Determine the (x, y) coordinate at the center of the cell enclosing the given text.  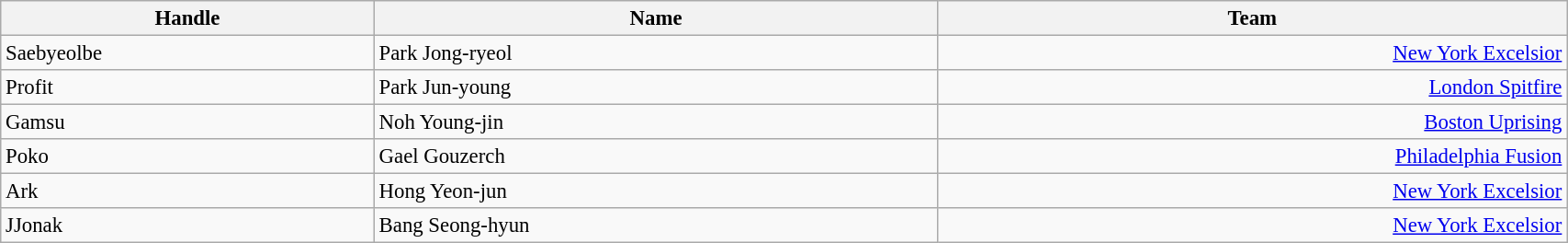
Noh Young-jin (656, 122)
Boston Uprising (1253, 122)
Gamsu (187, 122)
Bang Seong-hyun (656, 226)
Gael Gouzerch (656, 156)
London Spitfire (1253, 87)
Park Jong-ryeol (656, 53)
Handle (187, 18)
Hong Yeon-jun (656, 191)
Saebyeolbe (187, 53)
Park Jun-young (656, 87)
Profit (187, 87)
Team (1253, 18)
Ark (187, 191)
JJonak (187, 226)
Name (656, 18)
Poko (187, 156)
Philadelphia Fusion (1253, 156)
